Pinpoint the cell where the given text exists, returning its (x, y) midpoint coordinate. 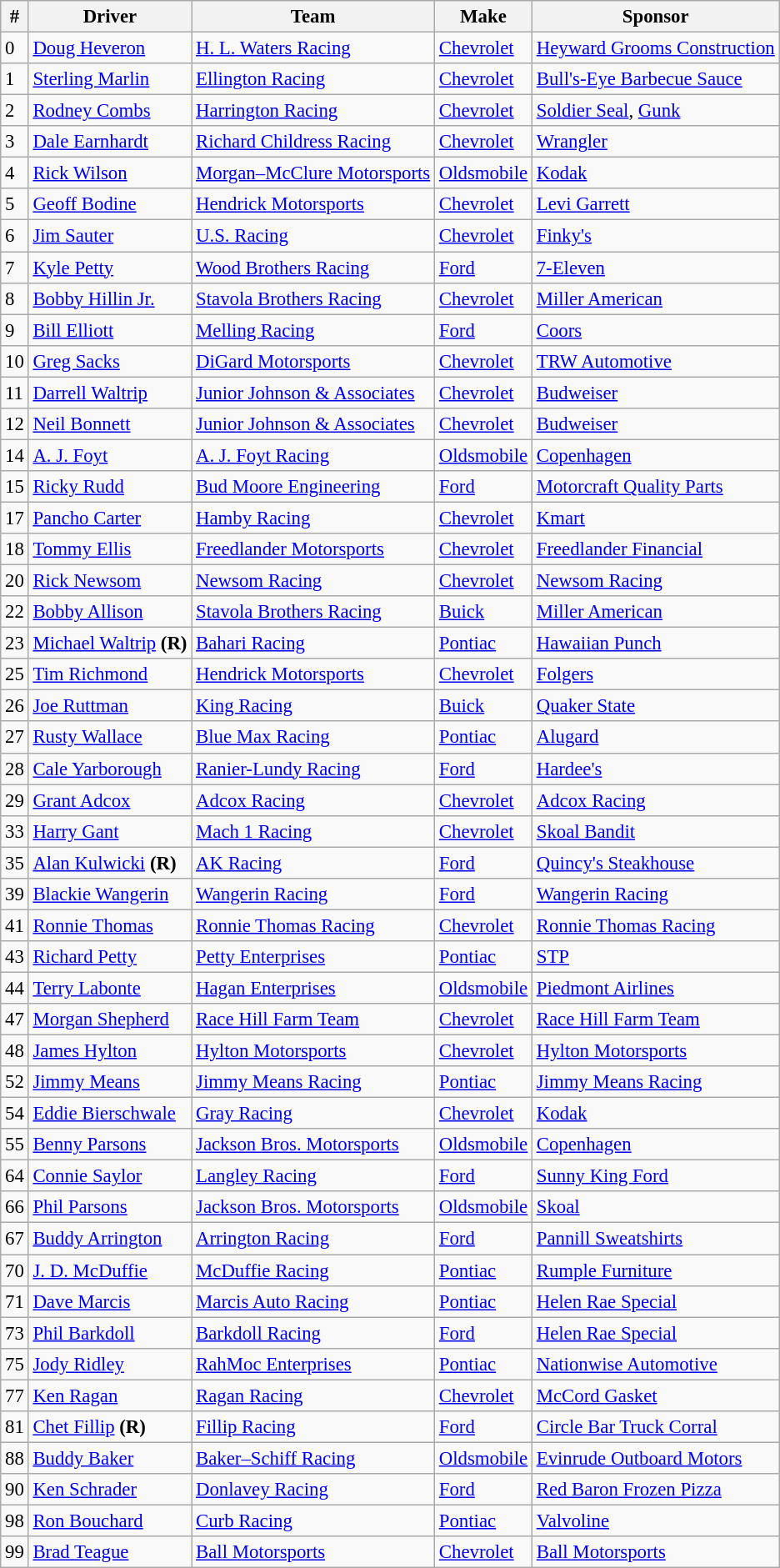
Levi Garrett (655, 204)
Darrell Waltrip (110, 393)
52 (15, 1082)
Sunny King Ford (655, 1176)
Red Baron Frozen Pizza (655, 1490)
Arrington Racing (313, 1239)
Rodney Combs (110, 111)
Michael Waltrip (R) (110, 644)
Gray Racing (313, 1114)
A. J. Foyt Racing (313, 455)
90 (15, 1490)
McCord Gasket (655, 1395)
18 (15, 549)
Melling Racing (313, 330)
Folgers (655, 674)
Mach 1 Racing (313, 831)
Eddie Bierschwale (110, 1114)
7-Eleven (655, 268)
7 (15, 268)
Skoal Bandit (655, 831)
Make (483, 17)
28 (15, 769)
Kmart (655, 518)
U.S. Racing (313, 236)
27 (15, 738)
Finky's (655, 236)
Brad Teague (110, 1552)
Bud Moore Engineering (313, 487)
81 (15, 1427)
Dale Earnhardt (110, 142)
1 (15, 79)
12 (15, 424)
4 (15, 173)
Fillip Racing (313, 1427)
Hagan Enterprises (313, 988)
Evinrude Outboard Motors (655, 1458)
Buddy Arrington (110, 1239)
Pannill Sweatshirts (655, 1239)
70 (15, 1270)
Jim Sauter (110, 236)
Circle Bar Truck Corral (655, 1427)
Doug Heveron (110, 48)
Driver (110, 17)
Alugard (655, 738)
Bobby Allison (110, 612)
Kyle Petty (110, 268)
Rick Newsom (110, 581)
Nationwise Automotive (655, 1364)
DiGard Motorsports (313, 361)
Barkdoll Racing (313, 1333)
29 (15, 800)
Coors (655, 330)
Wrangler (655, 142)
Sponsor (655, 17)
Harrington Racing (313, 111)
Bull's-Eye Barbecue Sauce (655, 79)
73 (15, 1333)
Connie Saylor (110, 1176)
RahMoc Enterprises (313, 1364)
99 (15, 1552)
Valvoline (655, 1520)
Phil Barkdoll (110, 1333)
Blue Max Racing (313, 738)
Ricky Rudd (110, 487)
Harry Gant (110, 831)
# (15, 17)
Rusty Wallace (110, 738)
Langley Racing (313, 1176)
Tommy Ellis (110, 549)
3 (15, 142)
McDuffie Racing (313, 1270)
Pancho Carter (110, 518)
25 (15, 674)
64 (15, 1176)
Neil Bonnett (110, 424)
Phil Parsons (110, 1208)
8 (15, 298)
43 (15, 957)
Jody Ridley (110, 1364)
5 (15, 204)
Jimmy Means (110, 1082)
Ken Ragan (110, 1395)
Ellington Racing (313, 79)
54 (15, 1114)
Petty Enterprises (313, 957)
H. L. Waters Racing (313, 48)
39 (15, 894)
14 (15, 455)
King Racing (313, 706)
Morgan–McClure Motorsports (313, 173)
Ragan Racing (313, 1395)
STP (655, 957)
Freedlander Financial (655, 549)
Geoff Bodine (110, 204)
AK Racing (313, 863)
Chet Fillip (R) (110, 1427)
66 (15, 1208)
Cale Yarborough (110, 769)
Hamby Racing (313, 518)
22 (15, 612)
Tim Richmond (110, 674)
17 (15, 518)
Bahari Racing (313, 644)
Richard Petty (110, 957)
Ken Schrader (110, 1490)
Skoal (655, 1208)
A. J. Foyt (110, 455)
Morgan Shepherd (110, 1019)
48 (15, 1051)
71 (15, 1301)
Wood Brothers Racing (313, 268)
Dave Marcis (110, 1301)
9 (15, 330)
Hawaiian Punch (655, 644)
0 (15, 48)
Ranier-Lundy Racing (313, 769)
75 (15, 1364)
Blackie Wangerin (110, 894)
Heyward Grooms Construction (655, 48)
Marcis Auto Racing (313, 1301)
98 (15, 1520)
2 (15, 111)
55 (15, 1145)
Ronnie Thomas (110, 925)
Sterling Marlin (110, 79)
Piedmont Airlines (655, 988)
15 (15, 487)
41 (15, 925)
James Hylton (110, 1051)
47 (15, 1019)
Grant Adcox (110, 800)
J. D. McDuffie (110, 1270)
Donlavey Racing (313, 1490)
Greg Sacks (110, 361)
Richard Childress Racing (313, 142)
Hardee's (655, 769)
26 (15, 706)
Terry Labonte (110, 988)
Quaker State (655, 706)
Joe Ruttman (110, 706)
Buddy Baker (110, 1458)
11 (15, 393)
23 (15, 644)
Soldier Seal, Gunk (655, 111)
Motorcraft Quality Parts (655, 487)
Curb Racing (313, 1520)
TRW Automotive (655, 361)
Baker–Schiff Racing (313, 1458)
Freedlander Motorsports (313, 549)
Rick Wilson (110, 173)
6 (15, 236)
Rumple Furniture (655, 1270)
Alan Kulwicki (R) (110, 863)
Ron Bouchard (110, 1520)
Team (313, 17)
20 (15, 581)
Bobby Hillin Jr. (110, 298)
Quincy's Steakhouse (655, 863)
33 (15, 831)
88 (15, 1458)
10 (15, 361)
Benny Parsons (110, 1145)
44 (15, 988)
Bill Elliott (110, 330)
77 (15, 1395)
67 (15, 1239)
35 (15, 863)
